Search for the cell housing the specified text and yield its [x, y] center coordinate. 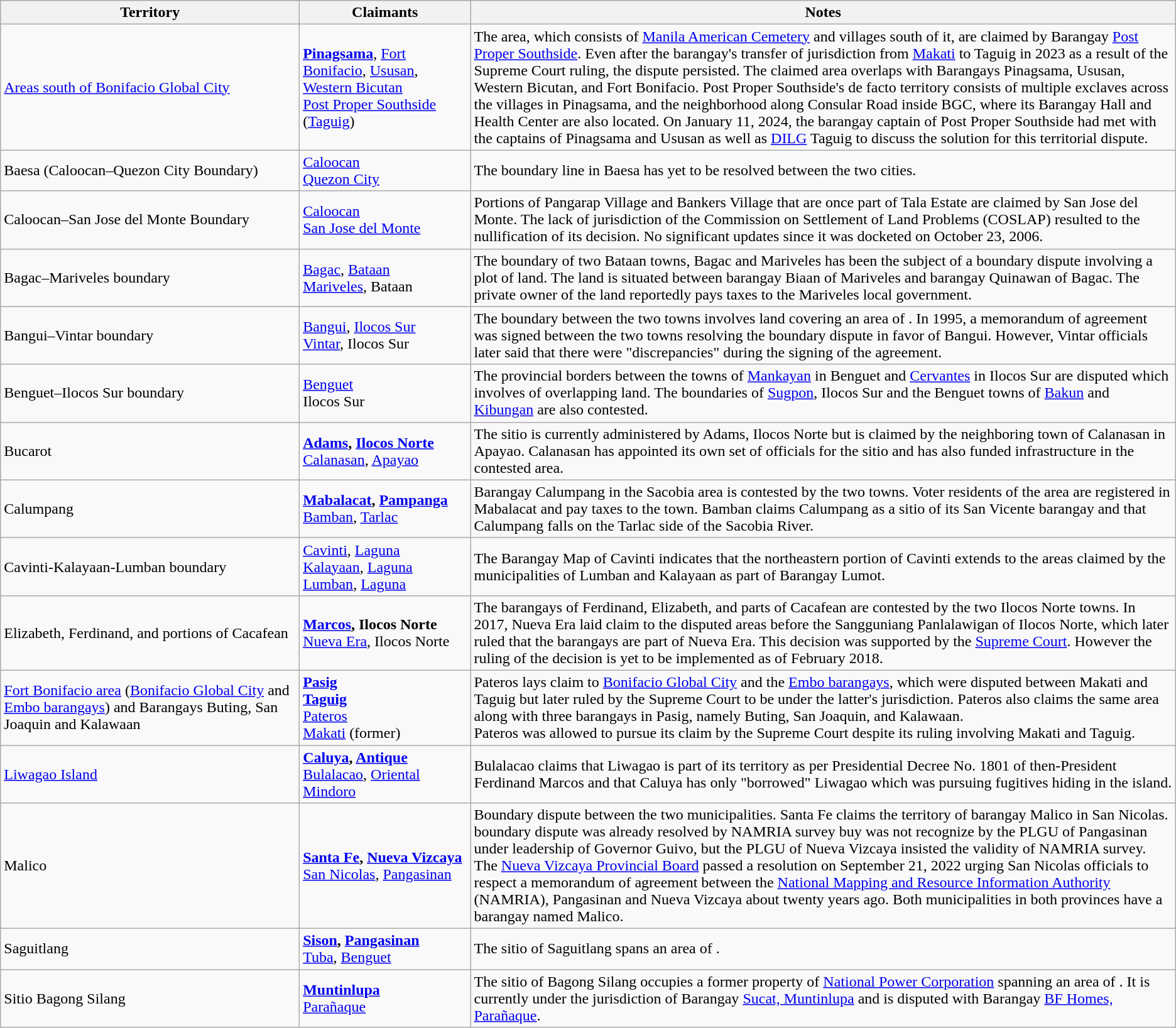
Bangui, Ilocos SurVintar, Ilocos Sur [385, 335]
Claimants [385, 13]
Mabalacat, PampangaBamban, Tarlac [385, 509]
The sitio of Saguitlang spans an area of . [823, 950]
MuntinlupaParañaque [385, 998]
Adams, Ilocos NorteCalanasan, Apayao [385, 451]
Territory [150, 13]
Liwagao Island [150, 774]
PasigTaguigPaterosMakati (former) [385, 707]
Cavinti-Kalayaan-Lumban boundary [150, 566]
CaloocanQuezon City [385, 171]
Sison, PangasinanTuba, Benguet [385, 950]
Bangui–Vintar boundary [150, 335]
Sitio Bagong Silang [150, 998]
Saguitlang [150, 950]
Elizabeth, Ferdinand, and portions of Cacafean [150, 633]
Caloocan–San Jose del Monte Boundary [150, 220]
Calumpang [150, 509]
Pinagsama, Fort Bonifacio, Ususan, Western Bicutan Post Proper Southside (Taguig) [385, 87]
Malico [150, 866]
BenguetIlocos Sur [385, 393]
Notes [823, 13]
Areas south of Bonifacio Global City [150, 87]
Baesa (Caloocan–Quezon City Boundary) [150, 171]
CaloocanSan Jose del Monte [385, 220]
Santa Fe, Nueva VizcayaSan Nicolas, Pangasinan [385, 866]
Fort Bonifacio area (Bonifacio Global City and Embo barangays) and Barangays Buting, San Joaquin and Kalawaan [150, 707]
The boundary line in Baesa has yet to be resolved between the two cities. [823, 171]
Bagac, Bataan Mariveles, Bataan [385, 278]
Caluya, AntiqueBulalacao, Oriental Mindoro [385, 774]
Bucarot [150, 451]
Marcos, Ilocos NorteNueva Era, Ilocos Norte [385, 633]
Cavinti, LagunaKalayaan, LagunaLumban, Laguna [385, 566]
Bagac–Mariveles boundary [150, 278]
Benguet–Ilocos Sur boundary [150, 393]
